Return (x, y) of the center of cell containing provided text 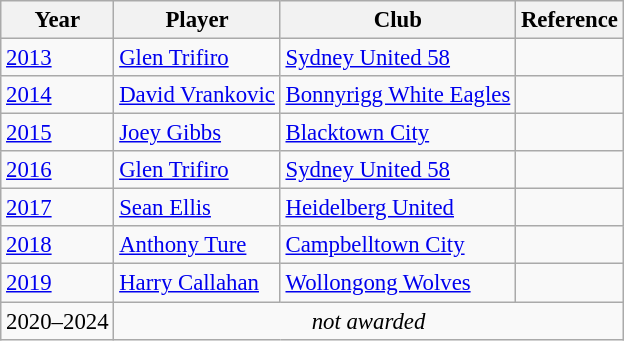
Sean Ellis (197, 208)
Heidelberg United (398, 208)
2019 (58, 283)
2017 (58, 208)
2015 (58, 133)
Wollongong Wolves (398, 283)
Harry Callahan (197, 283)
2020–2024 (58, 321)
Joey Gibbs (197, 133)
Campbelltown City (398, 245)
Year (58, 20)
not awarded (368, 321)
Bonnyrigg White Eagles (398, 95)
Reference (570, 20)
2013 (58, 58)
Club (398, 20)
2016 (58, 170)
2014 (58, 95)
David Vrankovic (197, 95)
Anthony Ture (197, 245)
Blacktown City (398, 133)
2018 (58, 245)
Player (197, 20)
